Pinpoint the cell where the given text exists, returning its [X, Y] midpoint coordinate. 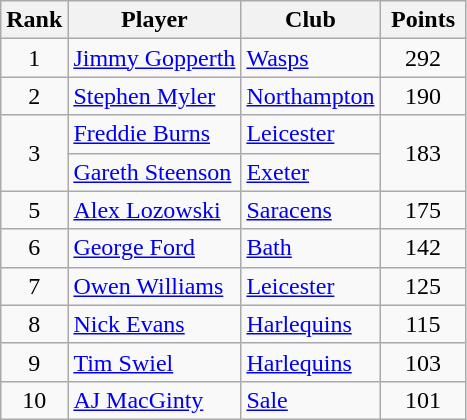
292 [423, 58]
6 [34, 248]
Stephen Myler [154, 96]
Alex Lozowski [154, 210]
Owen Williams [154, 286]
Player [154, 20]
1 [34, 58]
2 [34, 96]
Freddie Burns [154, 134]
Points [423, 20]
George Ford [154, 248]
Jimmy Gopperth [154, 58]
Bath [310, 248]
103 [423, 362]
9 [34, 362]
5 [34, 210]
101 [423, 400]
115 [423, 324]
190 [423, 96]
Rank [34, 20]
Wasps [310, 58]
125 [423, 286]
Sale [310, 400]
3 [34, 153]
142 [423, 248]
AJ MacGinty [154, 400]
Club [310, 20]
Exeter [310, 172]
183 [423, 153]
Northampton [310, 96]
7 [34, 286]
10 [34, 400]
Gareth Steenson [154, 172]
8 [34, 324]
Nick Evans [154, 324]
Saracens [310, 210]
Tim Swiel [154, 362]
175 [423, 210]
